Extract the (x, y) coordinate from the center of the cell holding the provided text.  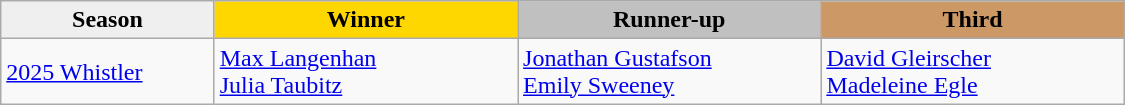
Third (972, 20)
Season (108, 20)
Max LangenhanJulia Taubitz (366, 72)
Jonathan GustafsonEmily Sweeney (670, 72)
Runner-up (670, 20)
David GleirscherMadeleine Egle (972, 72)
2025 Whistler (108, 72)
Winner (366, 20)
